Output the [x, y] coordinate of the center of the cell containing the given text.  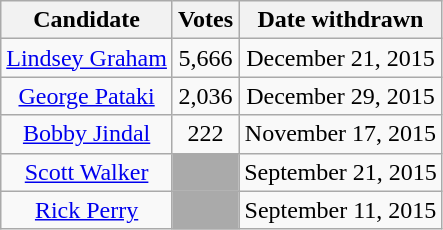
Bobby Jindal [87, 134]
Rick Perry [87, 210]
December 21, 2015 [341, 58]
November 17, 2015 [341, 134]
222 [205, 134]
Date withdrawn [341, 20]
Scott Walker [87, 172]
Votes [205, 20]
2,036 [205, 96]
George Pataki [87, 96]
5,666 [205, 58]
Lindsey Graham [87, 58]
September 21, 2015 [341, 172]
Candidate [87, 20]
December 29, 2015 [341, 96]
September 11, 2015 [341, 210]
